Capture the cell that displays the provided text and extract its [x, y] central coordinate. 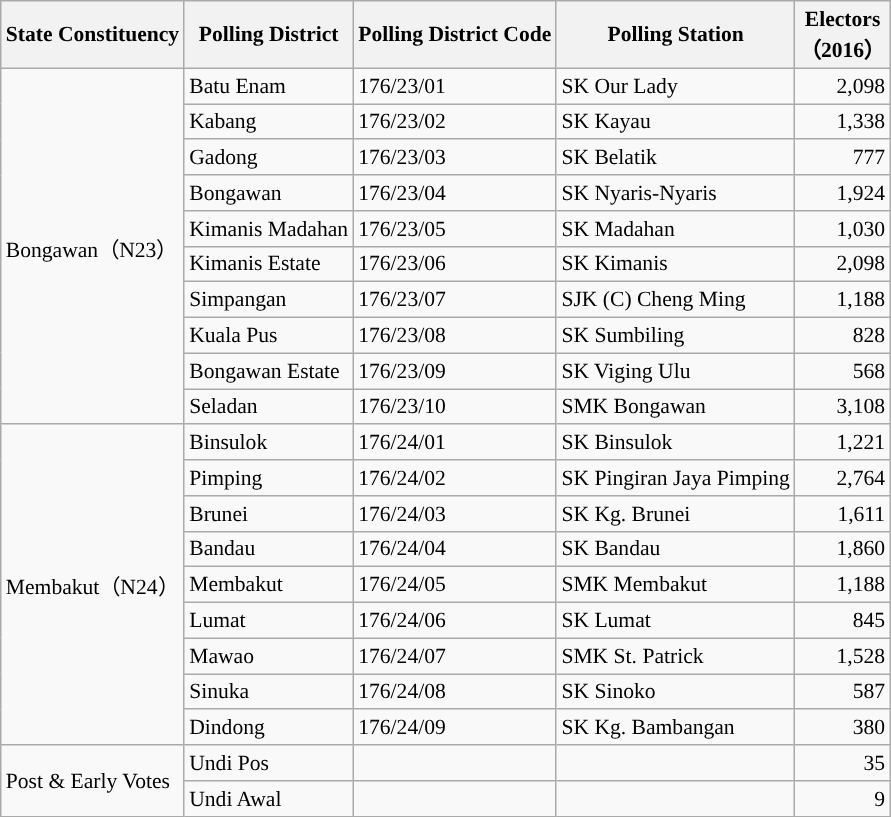
380 [842, 728]
SMK Membakut [676, 585]
568 [842, 371]
Electors（2016） [842, 34]
Mawao [268, 656]
Polling District Code [454, 34]
1,221 [842, 443]
SK Sumbiling [676, 336]
Bongawan Estate [268, 371]
176/24/09 [454, 728]
1,338 [842, 122]
SK Pingiran Jaya Pimping [676, 478]
SJK (C) Cheng Ming [676, 300]
SK Kg. Brunei [676, 514]
Pimping [268, 478]
176/24/05 [454, 585]
176/23/05 [454, 229]
SK Nyaris-Nyaris [676, 193]
SK Lumat [676, 621]
Post & Early Votes [92, 780]
SMK St. Patrick [676, 656]
176/24/04 [454, 549]
Brunei [268, 514]
Undi Awal [268, 799]
Lumat [268, 621]
176/23/10 [454, 407]
Bongawan（N23） [92, 246]
SK Sinoko [676, 692]
Bongawan [268, 193]
1,528 [842, 656]
SK Our Lady [676, 86]
Batu Enam [268, 86]
176/24/06 [454, 621]
176/23/04 [454, 193]
Dindong [268, 728]
SK Kayau [676, 122]
828 [842, 336]
Membakut [268, 585]
176/24/08 [454, 692]
SK Belatik [676, 158]
SK Kg. Bambangan [676, 728]
Kimanis Estate [268, 264]
SMK Bongawan [676, 407]
Binsulok [268, 443]
Simpangan [268, 300]
2,764 [842, 478]
176/24/02 [454, 478]
1,611 [842, 514]
State Constituency [92, 34]
Polling Station [676, 34]
Bandau [268, 549]
SK Madahan [676, 229]
9 [842, 799]
845 [842, 621]
Kimanis Madahan [268, 229]
176/23/02 [454, 122]
SK Viging Ulu [676, 371]
SK Binsulok [676, 443]
Undi Pos [268, 763]
35 [842, 763]
SK Bandau [676, 549]
Seladan [268, 407]
Kuala Pus [268, 336]
Sinuka [268, 692]
777 [842, 158]
176/23/03 [454, 158]
Membakut（N24） [92, 586]
Polling District [268, 34]
176/24/01 [454, 443]
Gadong [268, 158]
1,860 [842, 549]
176/24/07 [454, 656]
176/23/09 [454, 371]
176/23/08 [454, 336]
3,108 [842, 407]
176/23/06 [454, 264]
176/23/01 [454, 86]
176/23/07 [454, 300]
Kabang [268, 122]
SK Kimanis [676, 264]
176/24/03 [454, 514]
587 [842, 692]
1,030 [842, 229]
1,924 [842, 193]
